Return (x, y) of the center of cell containing provided text 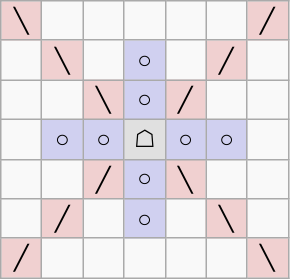
☖ (144, 139)
